For the text-containing cell, return its midpoint in (x, y) coordinate format. 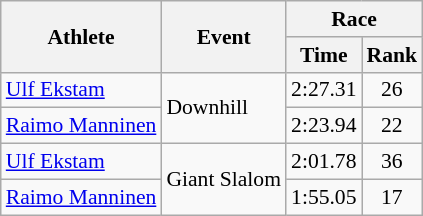
Giant Slalom (224, 180)
Event (224, 36)
Downhill (224, 108)
36 (392, 162)
1:55.05 (324, 197)
Race (354, 19)
Rank (392, 55)
2:23.94 (324, 126)
26 (392, 90)
Athlete (82, 36)
Time (324, 55)
17 (392, 197)
22 (392, 126)
2:01.78 (324, 162)
2:27.31 (324, 90)
